For the text-containing cell, return its midpoint in (X, Y) coordinate format. 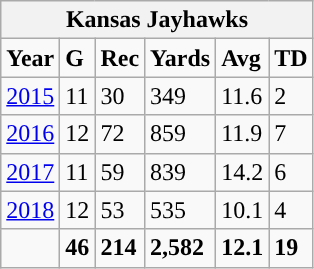
30 (120, 96)
2,582 (180, 248)
Avg (242, 58)
10.1 (242, 210)
59 (120, 172)
53 (120, 210)
12.1 (242, 248)
7 (291, 134)
859 (180, 134)
TD (291, 58)
6 (291, 172)
839 (180, 172)
2 (291, 96)
11.6 (242, 96)
2018 (30, 210)
19 (291, 248)
2017 (30, 172)
11.9 (242, 134)
2016 (30, 134)
4 (291, 210)
Kansas Jayhawks (157, 20)
535 (180, 210)
46 (78, 248)
349 (180, 96)
G (78, 58)
Yards (180, 58)
Rec (120, 58)
72 (120, 134)
2015 (30, 96)
Year (30, 58)
14.2 (242, 172)
214 (120, 248)
